Pinpoint the cell where the given text exists, returning its [x, y] midpoint coordinate. 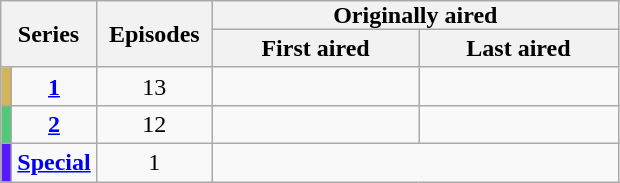
First aired [315, 48]
Originally aired [415, 15]
Episodes [154, 34]
13 [154, 86]
12 [154, 124]
Last aired [518, 48]
Special [54, 162]
2 [54, 124]
Series [48, 34]
